Locate the cell with the specified text and output its (x, y) center coordinate. 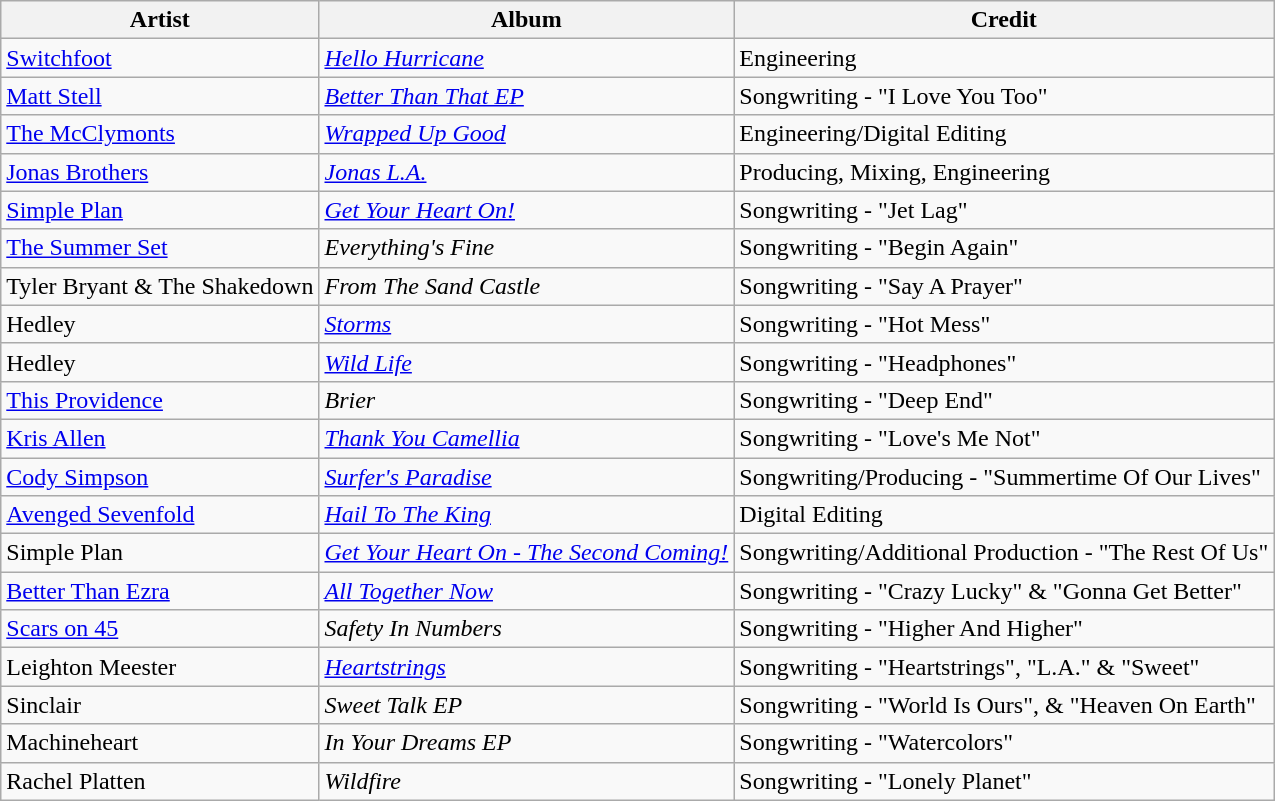
Producing, Mixing, Engineering (1004, 172)
Songwriting - "Begin Again" (1004, 248)
Songwriting - "Crazy Lucky" & "Gonna Get Better" (1004, 591)
Safety In Numbers (526, 629)
Surfer's Paradise (526, 477)
Leighton Meester (160, 667)
Rachel Platten (160, 781)
Songwriting - "Deep End" (1004, 400)
Storms (526, 324)
In Your Dreams EP (526, 743)
Songwriting - "World Is Ours", & "Heaven On Earth" (1004, 705)
Thank You Camellia (526, 438)
Songwriting - "Headphones" (1004, 362)
Album (526, 20)
Songwriting - "Hot Mess" (1004, 324)
Brier (526, 400)
Songwriting - "Love's Me Not" (1004, 438)
The McClymonts (160, 134)
Matt Stell (160, 96)
Switchfoot (160, 58)
Sinclair (160, 705)
Wild Life (526, 362)
Heartstrings (526, 667)
Hail To The King (526, 515)
Get Your Heart On - The Second Coming! (526, 553)
The Summer Set (160, 248)
Better Than That EP (526, 96)
Digital Editing (1004, 515)
Hello Hurricane (526, 58)
Tyler Bryant & The Shakedown (160, 286)
Songwriting - "Heartstrings", "L.A." & "Sweet" (1004, 667)
Scars on 45 (160, 629)
All Together Now (526, 591)
Cody Simpson (160, 477)
Songwriting - "Say A Prayer" (1004, 286)
Get Your Heart On! (526, 210)
Sweet Talk EP (526, 705)
Songwriting - "Lonely Planet" (1004, 781)
Engineering/Digital Editing (1004, 134)
Songwriting/Producing - "Summertime Of Our Lives" (1004, 477)
From The Sand Castle (526, 286)
Credit (1004, 20)
Songwriting/Additional Production - "The Rest Of Us" (1004, 553)
Songwriting - "I Love You Too" (1004, 96)
Wildfire (526, 781)
Engineering (1004, 58)
Artist (160, 20)
Everything's Fine (526, 248)
Jonas Brothers (160, 172)
Songwriting - "Jet Lag" (1004, 210)
Kris Allen (160, 438)
Songwriting - "Watercolors" (1004, 743)
Better Than Ezra (160, 591)
Songwriting - "Higher And Higher" (1004, 629)
Jonas L.A. (526, 172)
Avenged Sevenfold (160, 515)
This Providence (160, 400)
Machineheart (160, 743)
Wrapped Up Good (526, 134)
